Output the (X, Y) coordinate of the center of the cell containing the given text.  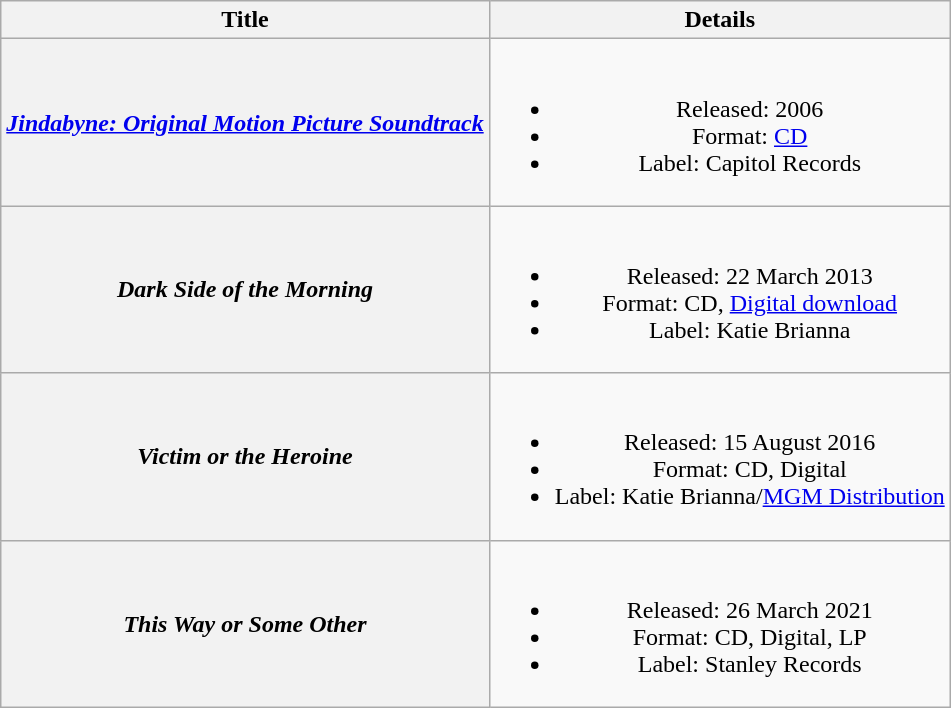
Dark Side of the Morning (245, 290)
Released: 22 March 2013Format: CD, Digital downloadLabel: Katie Brianna (720, 290)
This Way or Some Other (245, 624)
Victim or the Heroine (245, 456)
Details (720, 20)
Released: 26 March 2021Format: CD, Digital, LPLabel: Stanley Records (720, 624)
Released: 2006Format: CDLabel: Capitol Records (720, 122)
Title (245, 20)
Released: 15 August 2016Format: CD, DigitalLabel: Katie Brianna/MGM Distribution (720, 456)
Jindabyne: Original Motion Picture Soundtrack (245, 122)
